Return the [X, Y] coordinate for the center point of the cell that contains the specified text.  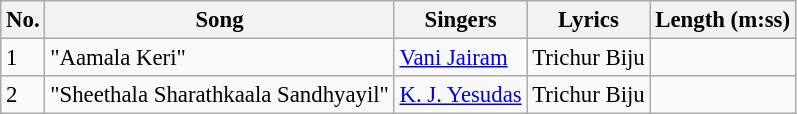
Singers [460, 20]
Length (m:ss) [722, 20]
"Sheethala Sharathkaala Sandhyayil" [220, 95]
"Aamala Keri" [220, 58]
No. [23, 20]
Vani Jairam [460, 58]
1 [23, 58]
K. J. Yesudas [460, 95]
2 [23, 95]
Lyrics [588, 20]
Song [220, 20]
